Search for the cell housing the specified text and yield its (x, y) center coordinate. 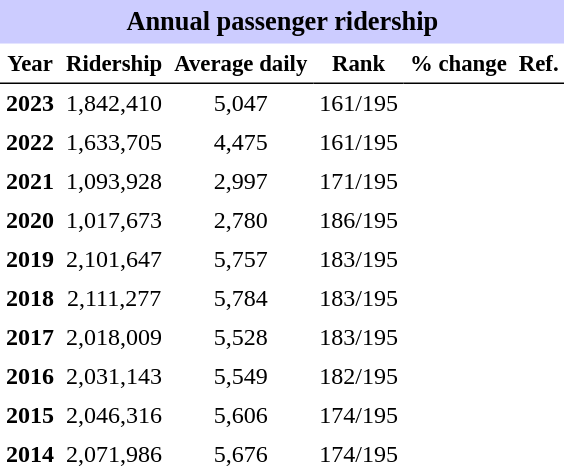
5,784 (240, 298)
186/195 (358, 220)
2021 (30, 182)
1,017,673 (114, 220)
2,101,647 (114, 260)
182/195 (358, 376)
5,606 (240, 416)
2020 (30, 220)
1,842,410 (114, 104)
174/195 (358, 416)
2,780 (240, 220)
1,633,705 (114, 142)
% change (458, 64)
2022 (30, 142)
5,549 (240, 376)
2,018,009 (114, 338)
5,047 (240, 104)
Average daily (240, 64)
5,528 (240, 338)
2016 (30, 376)
Ridership (114, 64)
2,997 (240, 182)
2019 (30, 260)
Year (30, 64)
5,757 (240, 260)
2,111,277 (114, 298)
2017 (30, 338)
2023 (30, 104)
2,031,143 (114, 376)
4,475 (240, 142)
2,046,316 (114, 416)
1,093,928 (114, 182)
171/195 (358, 182)
2015 (30, 416)
Rank (358, 64)
2018 (30, 298)
